Detect which cell encompasses the target text, then output its [X, Y] center coordinate. 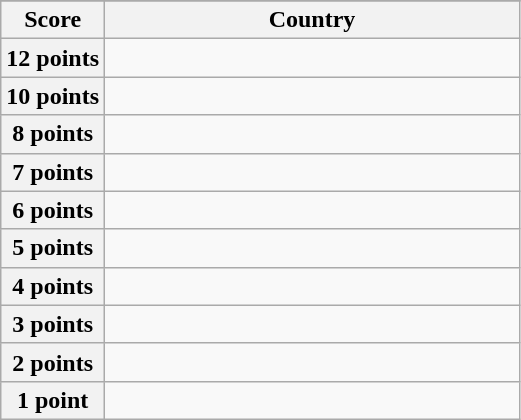
4 points [53, 286]
12 points [53, 58]
6 points [53, 210]
1 point [53, 400]
10 points [53, 96]
8 points [53, 134]
5 points [53, 248]
Country [312, 20]
2 points [53, 362]
7 points [53, 172]
Score [53, 20]
3 points [53, 324]
